Output the [x, y] coordinate of the center of the cell containing the given text.  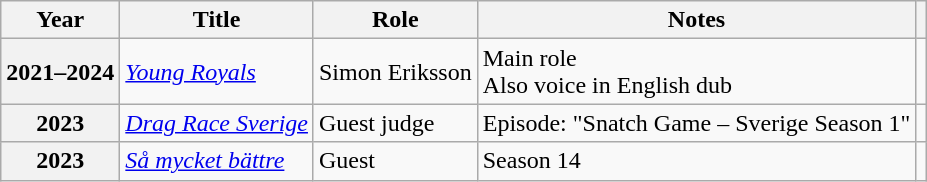
Så mycket bättre [217, 161]
Episode: "Snatch Game – Sverige Season 1" [696, 123]
Main role Also voice in English dub [696, 72]
Title [217, 20]
Guest [395, 161]
Simon Eriksson [395, 72]
Young Royals [217, 72]
Guest judge [395, 123]
2021–2024 [60, 72]
Notes [696, 20]
Year [60, 20]
Season 14 [696, 161]
Role [395, 20]
Drag Race Sverige [217, 123]
